Output the (X, Y) coordinate of the center of the cell containing the given text.  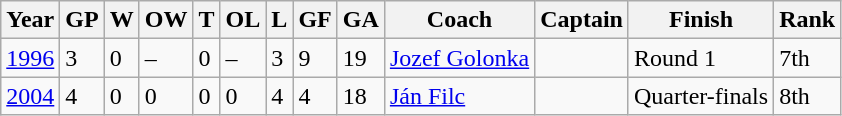
Year (30, 20)
19 (360, 58)
Ján Filc (459, 96)
7th (808, 58)
OL (243, 20)
8th (808, 96)
L (280, 20)
18 (360, 96)
Quarter-finals (700, 96)
1996 (30, 58)
Round 1 (700, 58)
Jozef Golonka (459, 58)
GP (82, 20)
OW (166, 20)
9 (315, 58)
GA (360, 20)
Coach (459, 20)
2004 (30, 96)
GF (315, 20)
Rank (808, 20)
T (206, 20)
W (122, 20)
Captain (582, 20)
Finish (700, 20)
